Capture the cell that displays the provided text and extract its (X, Y) central coordinate. 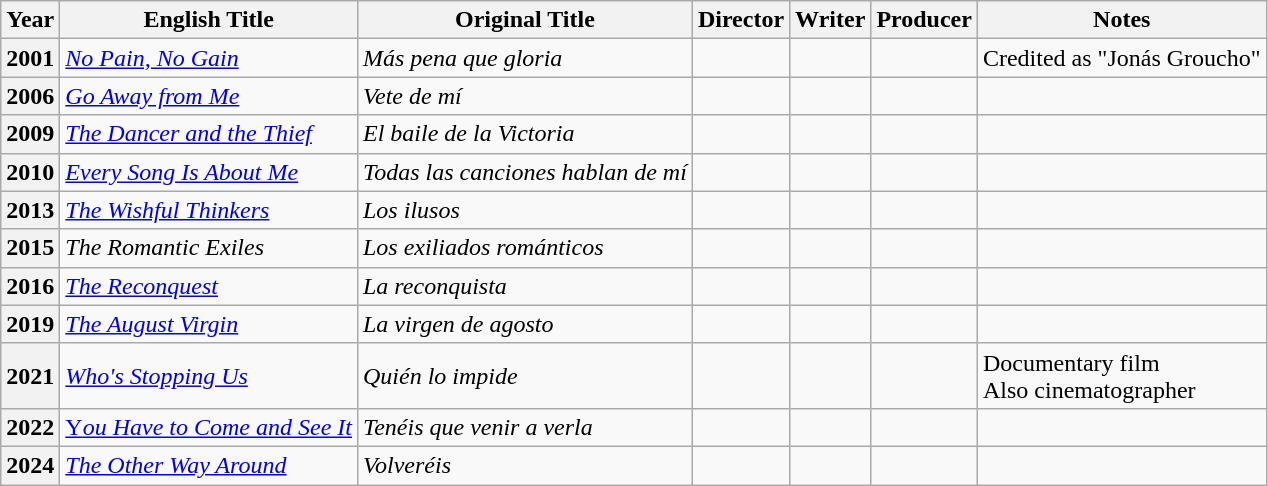
2001 (30, 58)
The Other Way Around (209, 465)
2009 (30, 134)
English Title (209, 20)
El baile de la Victoria (524, 134)
Who's Stopping Us (209, 376)
The Wishful Thinkers (209, 210)
Go Away from Me (209, 96)
Los exiliados románticos (524, 248)
2006 (30, 96)
2024 (30, 465)
The Reconquest (209, 286)
2022 (30, 427)
Los ilusos (524, 210)
Vete de mí (524, 96)
La reconquista (524, 286)
The Romantic Exiles (209, 248)
Every Song Is About Me (209, 172)
Credited as "Jonás Groucho" (1122, 58)
Volveréis (524, 465)
Tenéis que venir a verla (524, 427)
Producer (924, 20)
Original Title (524, 20)
2016 (30, 286)
2021 (30, 376)
2010 (30, 172)
Todas las canciones hablan de mí (524, 172)
Documentary filmAlso cinematographer (1122, 376)
La virgen de agosto (524, 324)
Writer (830, 20)
The Dancer and the Thief (209, 134)
You Have to Come and See It (209, 427)
Year (30, 20)
Director (740, 20)
No Pain, No Gain (209, 58)
2013 (30, 210)
The August Virgin (209, 324)
2019 (30, 324)
Notes (1122, 20)
Más pena que gloria (524, 58)
Quién lo impide (524, 376)
2015 (30, 248)
